From the cell containing the given text, extract its center point as [x, y] coordinate. 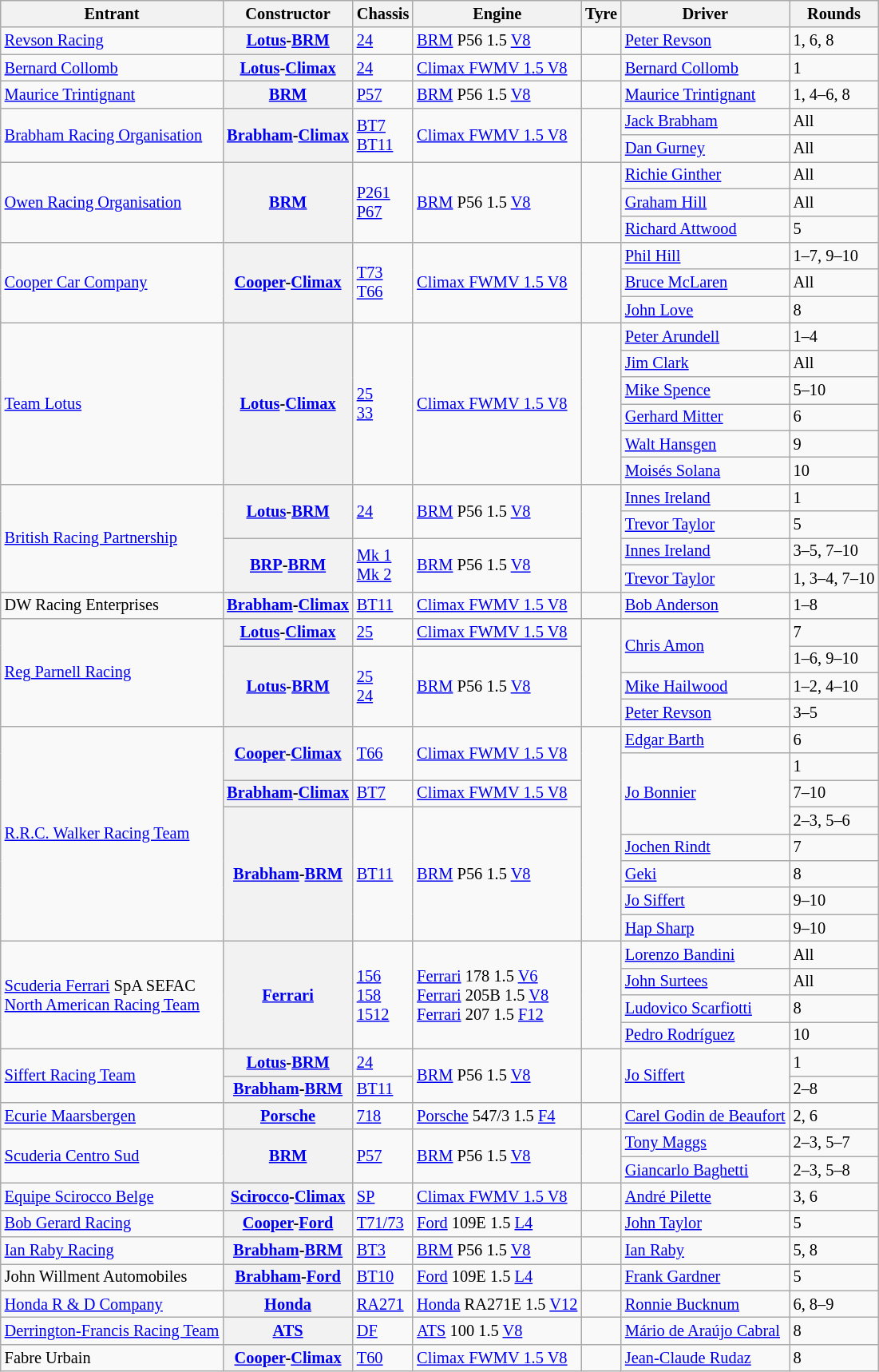
Revson Racing [112, 41]
Ludovico Scarfiotti [706, 1009]
Brabham-Ford [287, 1277]
Bob Anderson [706, 605]
Edgar Barth [706, 740]
Bruce McLaren [706, 283]
ATS [287, 1331]
Derrington-Francis Racing Team [112, 1331]
9 [834, 444]
T73T66 [383, 283]
Scuderia Ferrari SpA SEFAC North American Racing Team [112, 995]
Engine [497, 14]
T66 [383, 752]
Owen Racing Organisation [112, 201]
Siffert Racing Team [112, 1075]
T71/73 [383, 1223]
BT7BT11 [383, 134]
1–6, 9–10 [834, 659]
Richie Ginther [706, 175]
Honda R & D Company [112, 1304]
Tyre [601, 14]
Tony Maggs [706, 1143]
Team Lotus [112, 403]
3–5, 7–10 [834, 551]
Mk 1Mk 2 [383, 564]
Bob Gerard Racing [112, 1223]
718 [383, 1116]
Honda [287, 1304]
Dan Gurney [706, 149]
Jo Bonnier [706, 794]
Walt Hansgen [706, 444]
Ronnie Bucknum [706, 1304]
7–10 [834, 793]
Scuderia Centro Sud [112, 1156]
Jack Brabham [706, 121]
1, 4–6, 8 [834, 94]
1–7, 9–10 [834, 256]
1, 3–4, 7–10 [834, 578]
BRP-BRM [287, 564]
Scirocco-Climax [287, 1196]
Moisés Solana [706, 470]
1–8 [834, 605]
DF [383, 1331]
Ecurie Maarsbergen [112, 1116]
Peter Arundell [706, 336]
Ian Raby [706, 1251]
Graham Hill [706, 202]
Phil Hill [706, 256]
Chassis [383, 14]
2, 6 [834, 1116]
Equipe Scirocco Belge [112, 1196]
Giancarlo Baghetti [706, 1170]
BT7 [383, 793]
British Racing Partnership [112, 538]
Fabre Urbain [112, 1358]
Porsche [287, 1116]
T60 [383, 1358]
John Taylor [706, 1223]
Chris Amon [706, 645]
BT3 [383, 1251]
Geki [706, 874]
2–3, 5–6 [834, 820]
BT10 [383, 1277]
André Pilette [706, 1196]
SP [383, 1196]
25 [383, 632]
Ferrari 178 1.5 V6Ferrari 205B 1.5 V8Ferrari 207 1.5 F12 [497, 995]
Driver [706, 14]
2–3, 5–8 [834, 1170]
John Love [706, 310]
Jochen Rindt [706, 847]
2524 [383, 685]
Mike Hailwood [706, 686]
1, 6, 8 [834, 41]
Reg Parnell Racing [112, 672]
2–3, 5–7 [834, 1143]
Cooper Car Company [112, 283]
Jim Clark [706, 363]
2–8 [834, 1089]
Constructor [287, 14]
Mário de Araújo Cabral [706, 1331]
5, 8 [834, 1251]
Mike Spence [706, 391]
Gerhard Mitter [706, 417]
Porsche 547/3 1.5 F4 [497, 1116]
P261P67 [383, 201]
5–10 [834, 391]
Ferrari [287, 995]
1561581512 [383, 995]
ATS 100 1.5 V8 [497, 1331]
Richard Attwood [706, 229]
Entrant [112, 14]
3–5 [834, 712]
John Willment Automobiles [112, 1277]
DW Racing Enterprises [112, 605]
Jean-Claude Rudaz [706, 1358]
Lorenzo Bandini [706, 954]
Frank Gardner [706, 1277]
Cooper-Ford [287, 1223]
3, 6 [834, 1196]
R.R.C. Walker Racing Team [112, 834]
Hap Sharp [706, 928]
Pedro Rodríguez [706, 1035]
Ian Raby Racing [112, 1251]
6, 8–9 [834, 1304]
Brabham Racing Organisation [112, 134]
1–2, 4–10 [834, 686]
Honda RA271E 1.5 V12 [497, 1304]
Rounds [834, 14]
Carel Godin de Beaufort [706, 1116]
John Surtees [706, 981]
RA271 [383, 1304]
2533 [383, 403]
1–4 [834, 336]
